Capture the cell that displays the provided text and extract its (x, y) central coordinate. 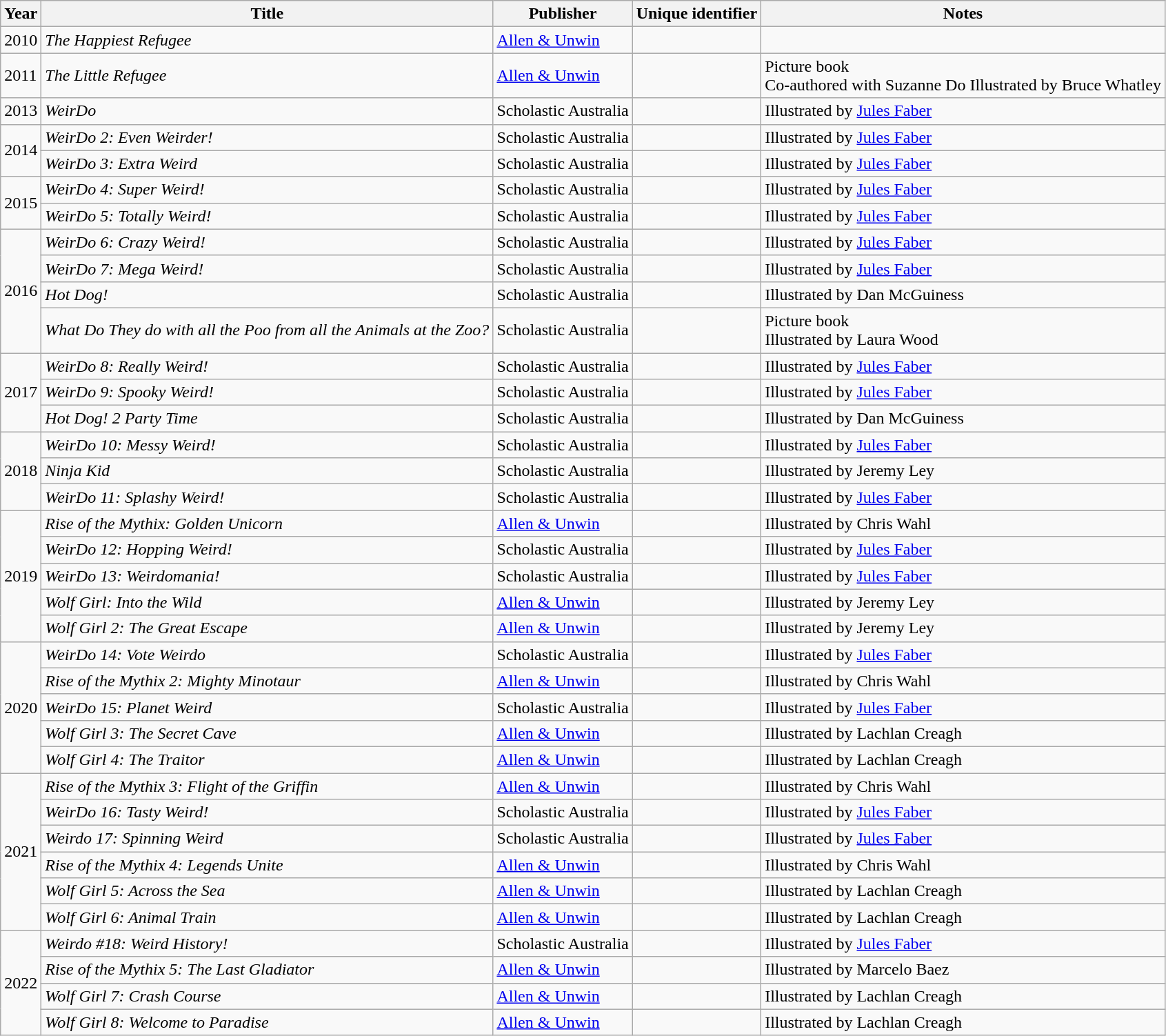
WeirDo 16: Tasty Weird! (268, 813)
2017 (21, 392)
Wolf Girl 5: Across the Sea (268, 891)
WeirDo 14: Vote Weirdo (268, 655)
WeirDo (268, 111)
Rise of the Mythix 5: The Last Gladiator (268, 970)
WeirDo 11: Splashy Weird! (268, 497)
WeirDo 3: Extra Weird (268, 163)
Wolf Girl 3: The Secret Cave (268, 733)
Hot Dog! 2 Party Time (268, 419)
Weirdo #18: Weird History! (268, 944)
2016 (21, 291)
WeirDo 2: Even Weirder! (268, 137)
WeirDo 4: Super Weird! (268, 190)
Wolf Girl 8: Welcome to Paradise (268, 1022)
WeirDo 6: Crazy Weird! (268, 242)
2020 (21, 707)
Title (268, 14)
2021 (21, 851)
Wolf Girl 6: Animal Train (268, 917)
2018 (21, 471)
WeirDo 15: Planet Weird (268, 707)
WeirDo 12: Hopping Weird! (268, 550)
2010 (21, 40)
2013 (21, 111)
2014 (21, 150)
Rise of the Mythix 3: Flight of the Griffin (268, 786)
What Do They do with all the Poo from all the Animals at the Zoo? (268, 330)
2022 (21, 983)
Notes (963, 14)
Weirdo 17: Spinning Weird (268, 839)
2019 (21, 576)
Publisher (563, 14)
WeirDo 10: Messy Weird! (268, 445)
WeirDo 8: Really Weird! (268, 366)
Illustrated by Marcelo Baez (963, 970)
Picture bookCo-authored with Suzanne Do Illustrated by Bruce Whatley (963, 76)
Wolf Girl 2: The Great Escape (268, 628)
WeirDo 7: Mega Weird! (268, 268)
WeirDo 9: Spooky Weird! (268, 392)
Rise of the Mythix 2: Mighty Minotaur (268, 681)
Year (21, 14)
Wolf Girl 7: Crash Course (268, 996)
Picture bookIllustrated by Laura Wood (963, 330)
WeirDo 5: Totally Weird! (268, 216)
Rise of the Mythix 4: Legends Unite (268, 865)
The Little Refugee (268, 76)
Hot Dog! (268, 295)
Unique identifier (696, 14)
Ninja Kid (268, 471)
The Happiest Refugee (268, 40)
Rise of the Mythix: Golden Unicorn (268, 524)
Wolf Girl: Into the Wild (268, 602)
Wolf Girl 4: The Traitor (268, 759)
WeirDo 13: Weirdomania! (268, 576)
2015 (21, 203)
2011 (21, 76)
